Search for the cell housing the specified text and yield its (X, Y) center coordinate. 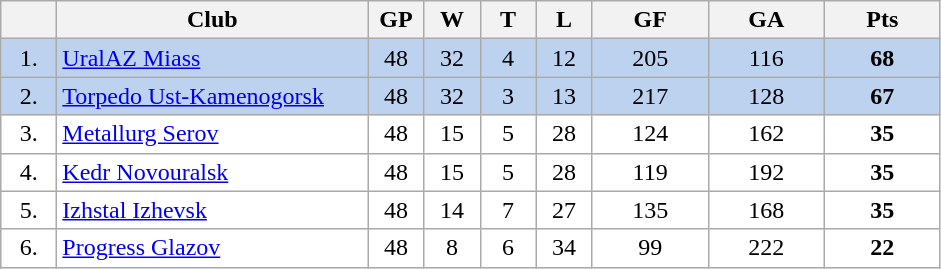
GA (766, 20)
34 (564, 248)
128 (766, 96)
22 (882, 248)
217 (650, 96)
4. (29, 172)
13 (564, 96)
Torpedo Ust-Kamenogorsk (212, 96)
Izhstal Izhevsk (212, 210)
119 (650, 172)
168 (766, 210)
135 (650, 210)
192 (766, 172)
Metallurg Serov (212, 134)
27 (564, 210)
8 (452, 248)
12 (564, 58)
3 (508, 96)
Progress Glazov (212, 248)
2. (29, 96)
UralAZ Miass (212, 58)
GF (650, 20)
L (564, 20)
6 (508, 248)
T (508, 20)
124 (650, 134)
99 (650, 248)
3. (29, 134)
1. (29, 58)
14 (452, 210)
68 (882, 58)
116 (766, 58)
Club (212, 20)
67 (882, 96)
7 (508, 210)
Kedr Novouralsk (212, 172)
W (452, 20)
Pts (882, 20)
5. (29, 210)
205 (650, 58)
162 (766, 134)
222 (766, 248)
GP (396, 20)
6. (29, 248)
4 (508, 58)
